Detect which cell encompasses the target text, then output its [x, y] center coordinate. 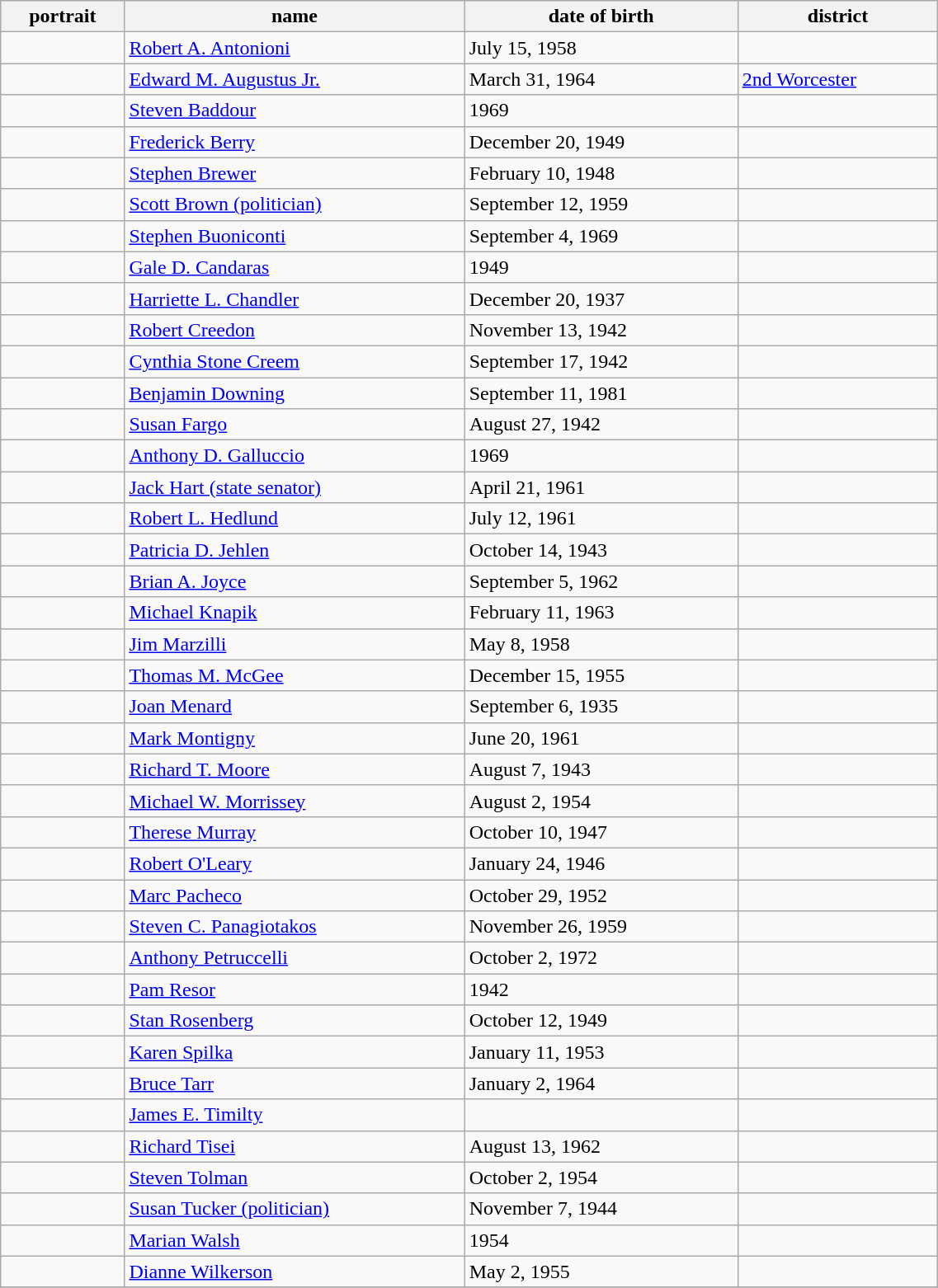
Susan Tucker (politician) [295, 1209]
December 15, 1955 [601, 675]
August 7, 1943 [601, 769]
Patricia D. Jehlen [295, 550]
June 20, 1961 [601, 738]
1942 [601, 990]
August 27, 1942 [601, 425]
August 13, 1962 [601, 1146]
Stephen Brewer [295, 173]
October 12, 1949 [601, 1021]
September 17, 1942 [601, 361]
1949 [601, 267]
Mark Montigny [295, 738]
October 2, 1954 [601, 1178]
Dianne Wilkerson [295, 1272]
March 31, 1964 [601, 79]
September 6, 1935 [601, 707]
James E. Timilty [295, 1115]
Stephen Buoniconti [295, 236]
May 8, 1958 [601, 644]
January 2, 1964 [601, 1084]
Susan Fargo [295, 425]
Joan Menard [295, 707]
Marc Pacheco [295, 895]
Stan Rosenberg [295, 1021]
Cynthia Stone Creem [295, 361]
Frederick Berry [295, 142]
December 20, 1949 [601, 142]
Karen Spilka [295, 1052]
Edward M. Augustus Jr. [295, 79]
Robert O'Leary [295, 863]
November 26, 1959 [601, 927]
January 24, 1946 [601, 863]
Marian Walsh [295, 1240]
February 10, 1948 [601, 173]
October 29, 1952 [601, 895]
Robert Creedon [295, 330]
Thomas M. McGee [295, 675]
September 11, 1981 [601, 393]
Anthony D. Galluccio [295, 456]
Richard Tisei [295, 1146]
April 21, 1961 [601, 487]
July 12, 1961 [601, 519]
October 14, 1943 [601, 550]
Steven C. Panagiotakos [295, 927]
May 2, 1955 [601, 1272]
Robert L. Hedlund [295, 519]
December 20, 1937 [601, 298]
2nd Worcester [838, 79]
Robert A. Antonioni [295, 48]
Anthony Petruccelli [295, 958]
July 15, 1958 [601, 48]
January 11, 1953 [601, 1052]
September 5, 1962 [601, 581]
November 13, 1942 [601, 330]
Brian A. Joyce [295, 581]
September 12, 1959 [601, 204]
Gale D. Candaras [295, 267]
Bruce Tarr [295, 1084]
Pam Resor [295, 990]
Therese Murray [295, 832]
district [838, 16]
Jim Marzilli [295, 644]
Michael W. Morrissey [295, 801]
Harriette L. Chandler [295, 298]
Steven Tolman [295, 1178]
October 2, 1972 [601, 958]
October 10, 1947 [601, 832]
Steven Baddour [295, 110]
Benjamin Downing [295, 393]
Michael Knapik [295, 613]
name [295, 16]
November 7, 1944 [601, 1209]
Scott Brown (politician) [295, 204]
date of birth [601, 16]
August 2, 1954 [601, 801]
September 4, 1969 [601, 236]
1954 [601, 1240]
Richard T. Moore [295, 769]
Jack Hart (state senator) [295, 487]
February 11, 1963 [601, 613]
portrait [63, 16]
